Locate the cell with the specified text and output its (X, Y) center coordinate. 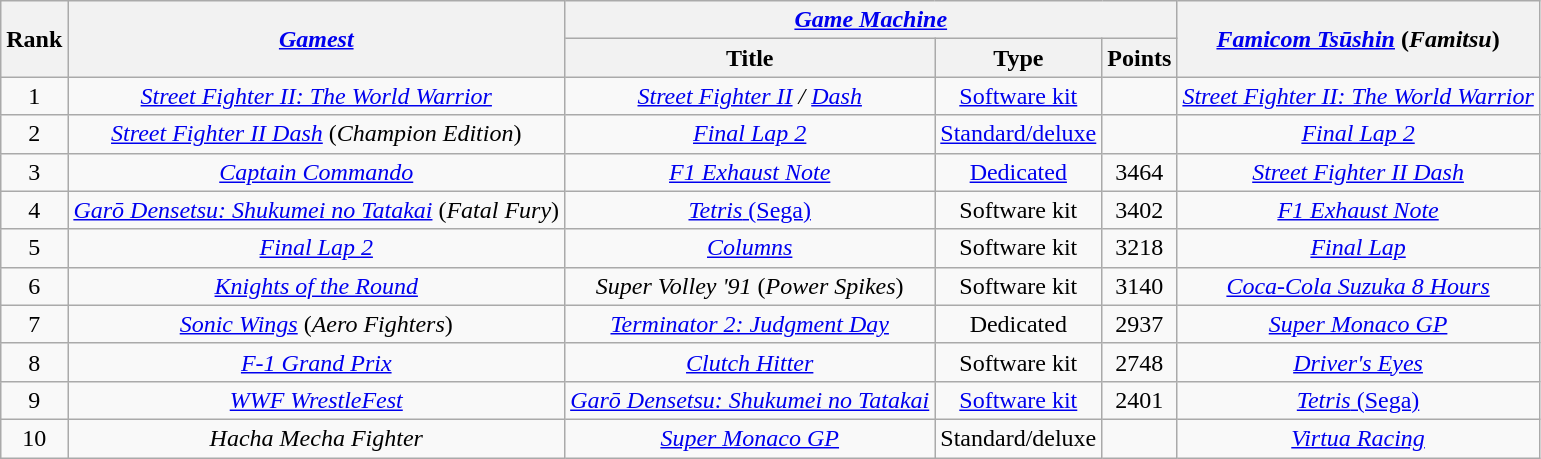
2937 (1140, 324)
Clutch Hitter (750, 362)
Hacha Mecha Fighter (316, 438)
7 (34, 324)
Game Machine (871, 20)
9 (34, 400)
Famicom Tsūshin (Famitsu) (1358, 39)
2 (34, 134)
1 (34, 96)
8 (34, 362)
Garō Densetsu: Shukumei no Tatakai (750, 400)
Super Volley '91 (Power Spikes) (750, 286)
Rank (34, 39)
Driver's Eyes (1358, 362)
Terminator 2: Judgment Day (750, 324)
Points (1140, 58)
WWF WrestleFest (316, 400)
Columns (750, 248)
2401 (1140, 400)
3140 (1140, 286)
3464 (1140, 172)
2748 (1140, 362)
Street Fighter II Dash (1358, 172)
F-1 Grand Prix (316, 362)
Street Fighter II Dash (Champion Edition) (316, 134)
3402 (1140, 210)
Sonic Wings (Aero Fighters) (316, 324)
Virtua Racing (1358, 438)
Title (750, 58)
Captain Commando (316, 172)
Type (1018, 58)
10 (34, 438)
4 (34, 210)
3 (34, 172)
Garō Densetsu: Shukumei no Tatakai (Fatal Fury) (316, 210)
Final Lap (1358, 248)
Knights of the Round (316, 286)
5 (34, 248)
Coca-Cola Suzuka 8 Hours (1358, 286)
Gamest (316, 39)
6 (34, 286)
Street Fighter II / Dash (750, 96)
3218 (1140, 248)
